Output the (x, y) coordinate of the center of the cell containing the given text.  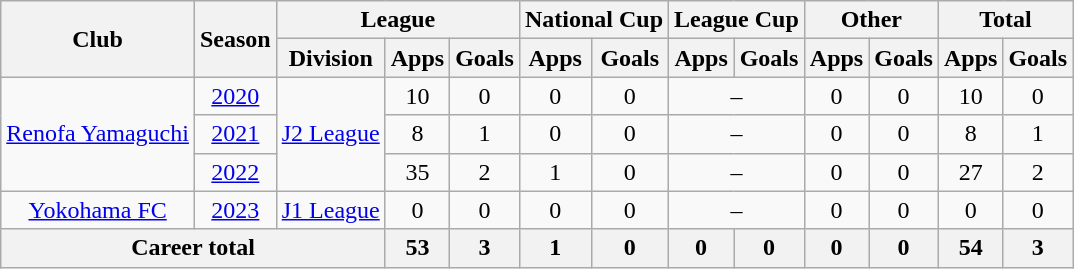
2021 (235, 134)
League (398, 20)
National Cup (594, 20)
Career total (193, 248)
Total (1005, 20)
2023 (235, 210)
54 (970, 248)
53 (417, 248)
27 (970, 172)
Renofa Yamaguchi (98, 134)
Yokohama FC (98, 210)
35 (417, 172)
Season (235, 39)
Club (98, 39)
J2 League (330, 134)
2020 (235, 96)
Division (330, 58)
Other (871, 20)
League Cup (737, 20)
2022 (235, 172)
J1 League (330, 210)
